For the text-containing cell, return its midpoint in (X, Y) coordinate format. 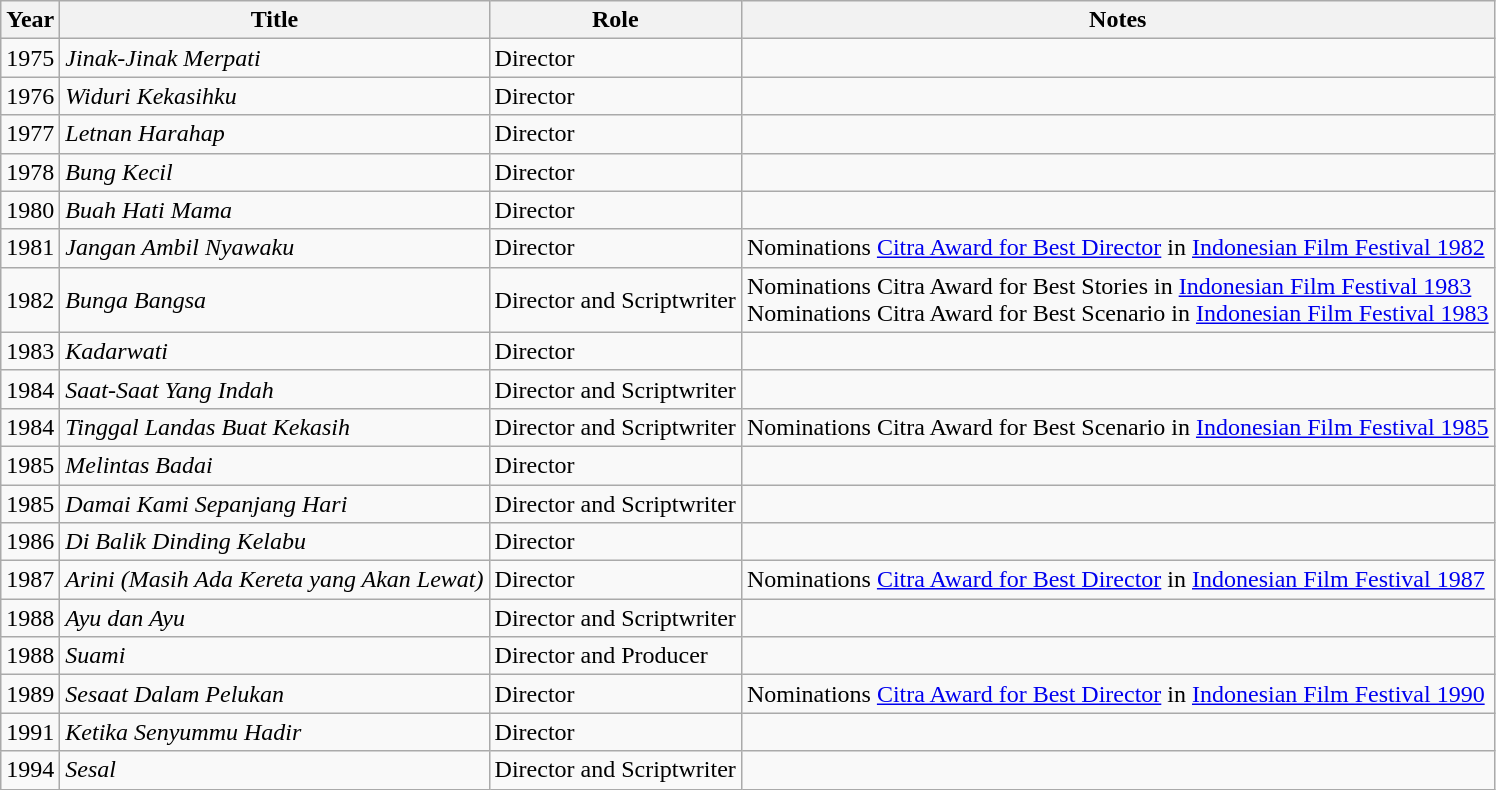
Damai Kami Sepanjang Hari (274, 503)
1983 (30, 351)
1978 (30, 172)
Notes (1118, 20)
1994 (30, 770)
Role (615, 20)
Arini (Masih Ada Kereta yang Akan Lewat) (274, 580)
Year (30, 20)
1986 (30, 542)
Sesaat Dalam Pelukan (274, 694)
Nominations Citra Award for Best Stories in Indonesian Film Festival 1983Nominations Citra Award for Best Scenario in Indonesian Film Festival 1983 (1118, 300)
1982 (30, 300)
Ayu dan Ayu (274, 618)
Bunga Bangsa (274, 300)
1989 (30, 694)
Director and Producer (615, 656)
Nominations Citra Award for Best Director in Indonesian Film Festival 1982 (1118, 248)
1981 (30, 248)
Saat-Saat Yang Indah (274, 389)
Title (274, 20)
Ketika Senyummu Hadir (274, 732)
Nominations Citra Award for Best Director in Indonesian Film Festival 1987 (1118, 580)
1977 (30, 134)
Melintas Badai (274, 465)
Bung Kecil (274, 172)
Jangan Ambil Nyawaku (274, 248)
Nominations Citra Award for Best Director in Indonesian Film Festival 1990 (1118, 694)
Letnan Harahap (274, 134)
Buah Hati Mama (274, 210)
1976 (30, 96)
Di Balik Dinding Kelabu (274, 542)
1980 (30, 210)
Nominations Citra Award for Best Scenario in Indonesian Film Festival 1985 (1118, 427)
1975 (30, 58)
Tinggal Landas Buat Kekasih (274, 427)
1991 (30, 732)
1987 (30, 580)
Sesal (274, 770)
Widuri Kekasihku (274, 96)
Jinak-Jinak Merpati (274, 58)
Kadarwati (274, 351)
Suami (274, 656)
